From the cell containing the given text, extract its center point as [x, y] coordinate. 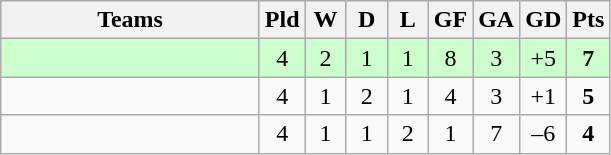
L [408, 20]
5 [588, 96]
Pts [588, 20]
GD [544, 20]
Pld [282, 20]
+1 [544, 96]
GA [496, 20]
W [326, 20]
GF [450, 20]
Teams [130, 20]
D [366, 20]
–6 [544, 134]
+5 [544, 58]
8 [450, 58]
